Return [x, y] of the center of cell containing provided text 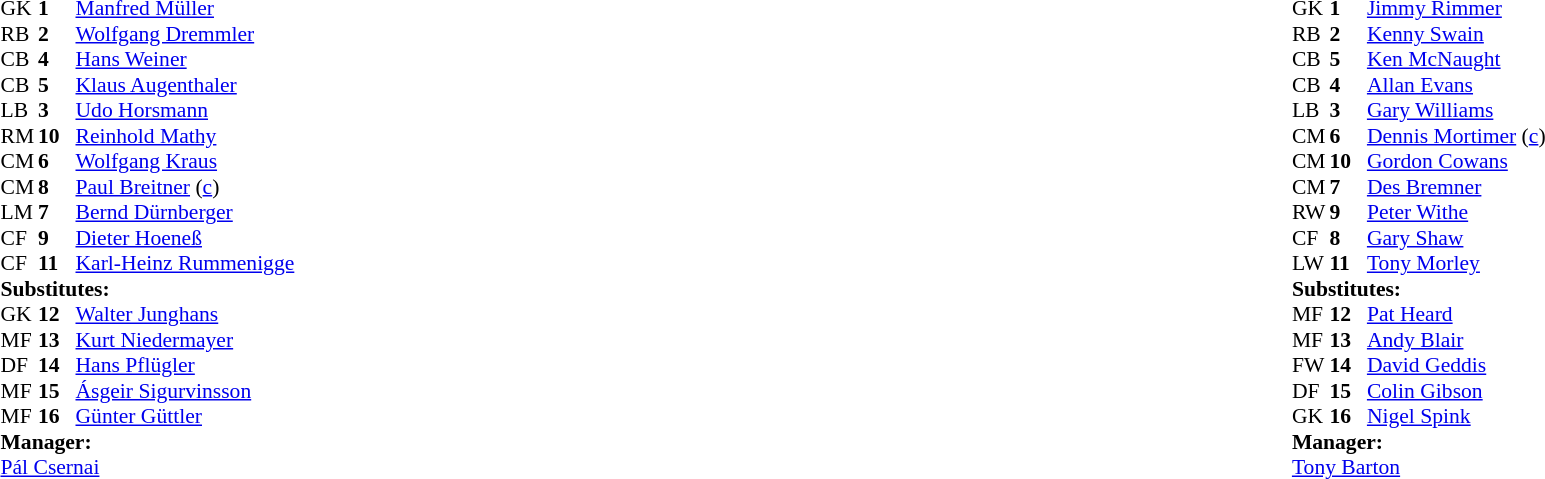
Klaus Augenthaler [186, 85]
Günter Güttler [186, 417]
Walter Junghans [186, 315]
Reinhold Mathy [186, 136]
Dieter Hoeneß [186, 238]
Substitutes: [147, 289]
Manager: [147, 442]
Kurt Niedermayer [186, 340]
Paul Breitner (c) [186, 187]
Ásgeir Sigurvinsson [186, 391]
Karl-Heinz Rummenigge [186, 263]
LM [19, 213]
LW [1311, 263]
RW [1311, 213]
Hans Pflügler [186, 365]
RM [19, 136]
Udo Horsmann [186, 111]
Bernd Dürnberger [186, 213]
Hans Weiner [186, 59]
Wolfgang Kraus [186, 161]
Wolfgang Dremmler [186, 34]
FW [1311, 365]
